Provide the [x, y] coordinate of the cell's center where the given text is located.  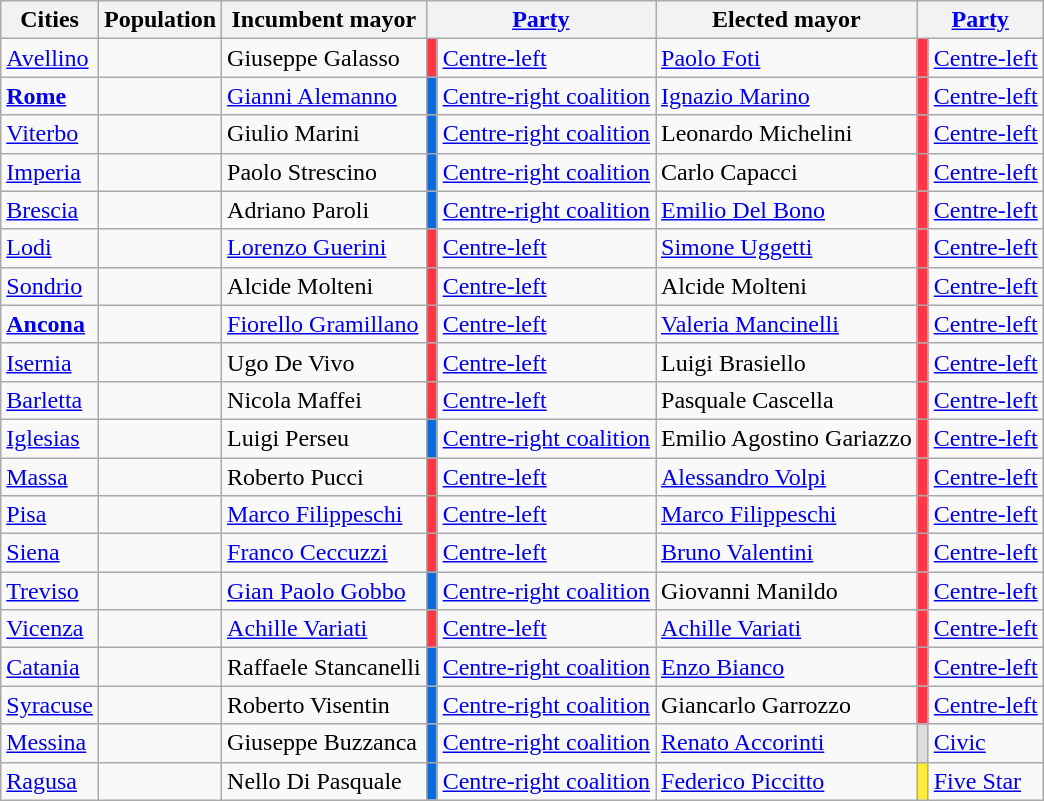
Messina [50, 743]
Viterbo [50, 134]
Giovanni Manildo [787, 591]
Sondrio [50, 286]
Paolo Foti [787, 58]
Bruno Valentini [787, 553]
Ragusa [50, 781]
Nicola Maffei [324, 400]
Lorenzo Guerini [324, 248]
Roberto Visentin [324, 705]
Brescia [50, 210]
Syracuse [50, 705]
Catania [50, 667]
Elected mayor [787, 20]
Ignazio Marino [787, 96]
Five Star [986, 781]
Ancona [50, 324]
Population [160, 20]
Pasquale Cascella [787, 400]
Alessandro Volpi [787, 477]
Giancarlo Garrozzo [787, 705]
Ugo De Vivo [324, 362]
Iglesias [50, 438]
Pisa [50, 515]
Roberto Pucci [324, 477]
Nello Di Pasquale [324, 781]
Giuseppe Galasso [324, 58]
Luigi Perseu [324, 438]
Avellino [50, 58]
Incumbent mayor [324, 20]
Franco Ceccuzzi [324, 553]
Siena [50, 553]
Massa [50, 477]
Gian Paolo Gobbo [324, 591]
Carlo Capacci [787, 172]
Vicenza [50, 629]
Fiorello Gramillano [324, 324]
Raffaele Stancanelli [324, 667]
Enzo Bianco [787, 667]
Gianni Alemanno [324, 96]
Treviso [50, 591]
Luigi Brasiello [787, 362]
Paolo Strescino [324, 172]
Adriano Paroli [324, 210]
Emilio Del Bono [787, 210]
Simone Uggetti [787, 248]
Renato Accorinti [787, 743]
Civic [986, 743]
Cities [50, 20]
Lodi [50, 248]
Valeria Mancinelli [787, 324]
Giulio Marini [324, 134]
Giuseppe Buzzanca [324, 743]
Imperia [50, 172]
Leonardo Michelini [787, 134]
Emilio Agostino Gariazzo [787, 438]
Rome [50, 96]
Barletta [50, 400]
Federico Piccitto [787, 781]
Isernia [50, 362]
